Determine the [X, Y] coordinate at the center of the cell enclosing the given text.  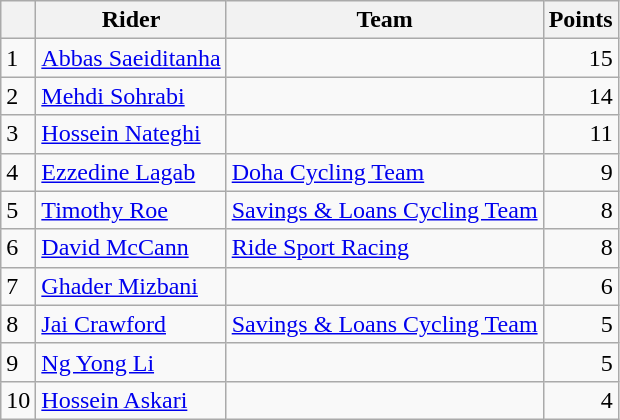
Doha Cycling Team [384, 172]
7 [18, 286]
11 [580, 134]
Ghader Mizbani [131, 286]
Team [384, 20]
Timothy Roe [131, 210]
Hossein Nateghi [131, 134]
Abbas Saeiditanha [131, 58]
Ng Yong Li [131, 362]
3 [18, 134]
Ride Sport Racing [384, 248]
2 [18, 96]
1 [18, 58]
Hossein Askari [131, 400]
10 [18, 400]
Rider [131, 20]
14 [580, 96]
Mehdi Sohrabi [131, 96]
Ezzedine Lagab [131, 172]
David McCann [131, 248]
Jai Crawford [131, 324]
15 [580, 58]
Points [580, 20]
